Detect which cell encompasses the target text, then output its [X, Y] center coordinate. 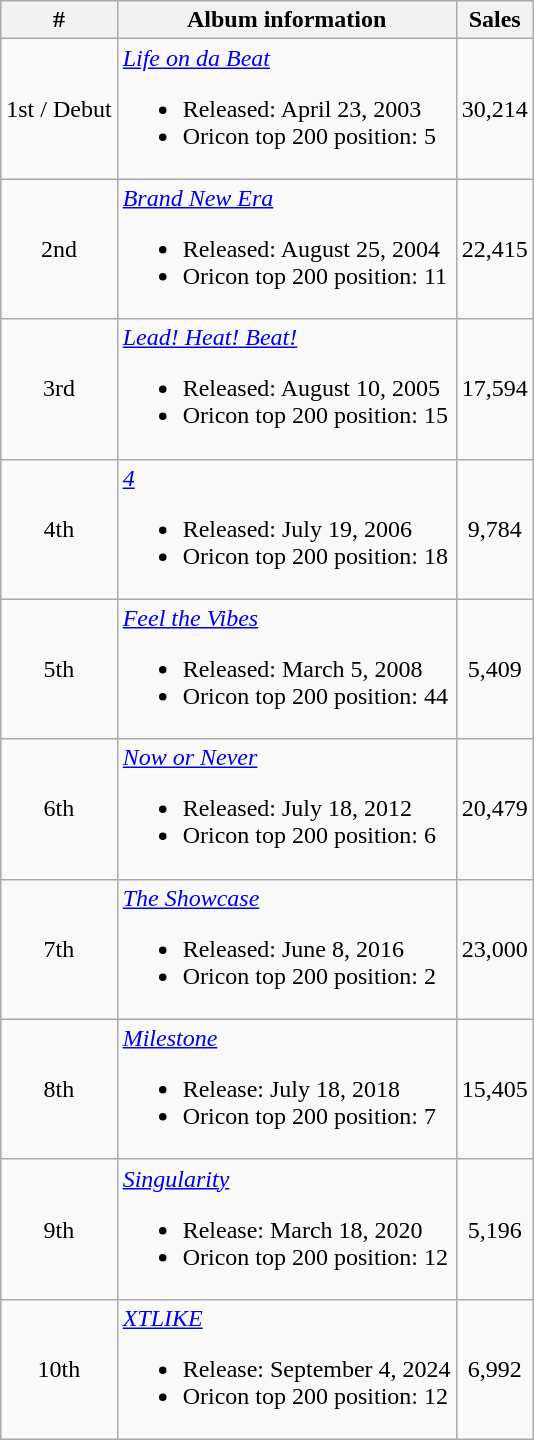
30,214 [494, 109]
8th [59, 1089]
2nd [59, 249]
Album information [286, 20]
MilestoneRelease: July 18, 2018Oricon top 200 position: 7 [286, 1089]
6,992 [494, 1369]
6th [59, 809]
Brand New EraReleased: August 25, 2004Oricon top 200 position: 11 [286, 249]
9th [59, 1229]
The ShowcaseReleased: June 8, 2016Oricon top 200 position: 2 [286, 949]
15,405 [494, 1089]
Lead! Heat! Beat!Released: August 10, 2005Oricon top 200 position: 15 [286, 389]
3rd [59, 389]
17,594 [494, 389]
1st / Debut [59, 109]
9,784 [494, 529]
# [59, 20]
5,409 [494, 669]
Now or NeverReleased: July 18, 2012Oricon top 200 position: 6 [286, 809]
XTLIKERelease: September 4, 2024Oricon top 200 position: 12 [286, 1369]
10th [59, 1369]
4th [59, 529]
SingularityRelease: March 18, 2020Oricon top 200 position: 12 [286, 1229]
23,000 [494, 949]
20,479 [494, 809]
Life on da BeatReleased: April 23, 2003Oricon top 200 position: 5 [286, 109]
Feel the VibesReleased: March 5, 2008Oricon top 200 position: 44 [286, 669]
22,415 [494, 249]
Sales [494, 20]
5,196 [494, 1229]
5th [59, 669]
7th [59, 949]
4Released: July 19, 2006Oricon top 200 position: 18 [286, 529]
